For the text-containing cell, return its midpoint in [x, y] coordinate format. 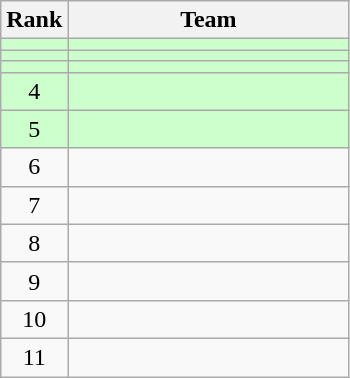
11 [34, 357]
10 [34, 319]
4 [34, 91]
5 [34, 129]
6 [34, 167]
9 [34, 281]
8 [34, 243]
Rank [34, 20]
7 [34, 205]
Team [208, 20]
